Pinpoint the cell where the given text exists, returning its [X, Y] midpoint coordinate. 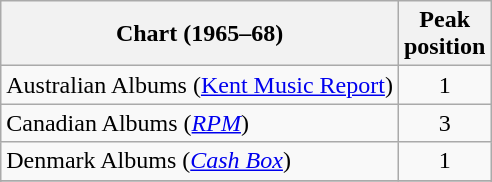
Canadian Albums (RPM) [200, 123]
Chart (1965–68) [200, 34]
Australian Albums (Kent Music Report) [200, 85]
3 [444, 123]
Peakposition [444, 34]
Denmark Albums (Cash Box) [200, 161]
